Scan for the cell matching the given text and deliver its (X, Y) coordinate at center. 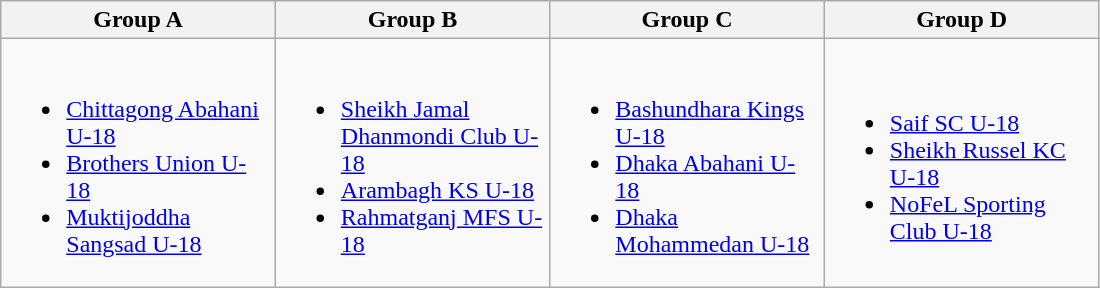
Group B (412, 20)
Group A (138, 20)
Sheikh Jamal Dhanmondi Club U-18Arambagh KS U-18Rahmatganj MFS U-18 (412, 163)
Group C (688, 20)
Group D (962, 20)
Saif SC U-18Sheikh Russel KC U-18NoFeL Sporting Club U-18 (962, 163)
Bashundhara Kings U-18Dhaka Abahani U-18Dhaka Mohammedan U-18 (688, 163)
Chittagong Abahani U-18Brothers Union U-18Muktijoddha Sangsad U-18 (138, 163)
